Find where the given text appears and provide that cell's center as [X, Y] coordinate. 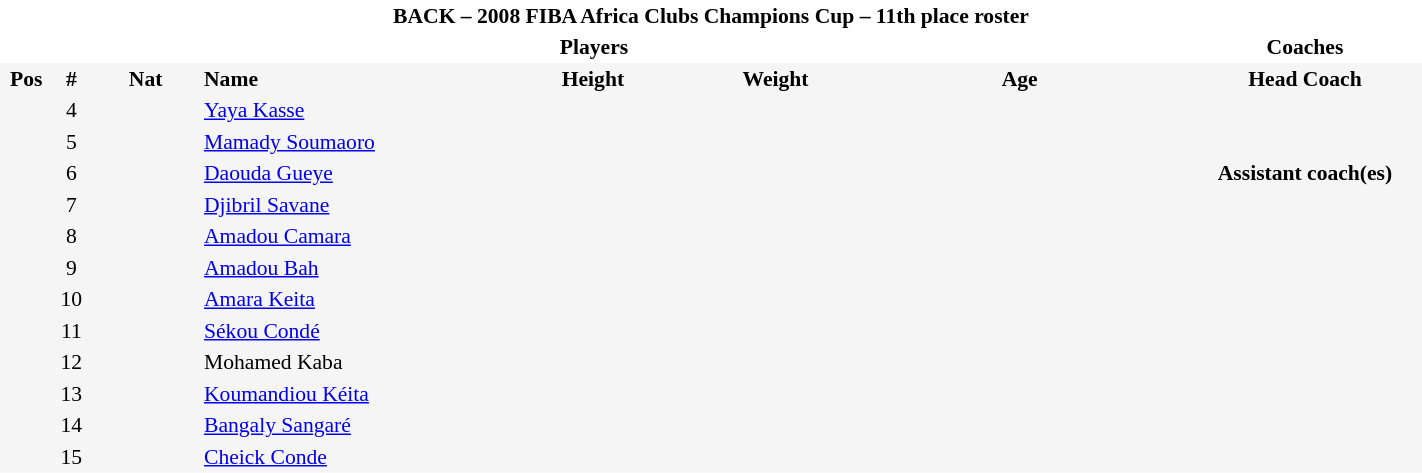
Amadou Bah [344, 268]
Cheick Conde [344, 457]
Players [594, 48]
12 [71, 362]
6 [71, 174]
Amara Keita [344, 300]
Daouda Gueye [344, 174]
14 [71, 426]
Coaches [1305, 48]
Height [592, 79]
Djibril Savane [344, 205]
13 [71, 394]
Pos [26, 79]
Weight [776, 79]
11 [71, 331]
7 [71, 205]
8 [71, 236]
10 [71, 300]
# [71, 79]
Sékou Condé [344, 331]
9 [71, 268]
Nat [146, 79]
5 [71, 142]
15 [71, 457]
Mohamed Kaba [344, 362]
Head Coach [1305, 79]
Koumandiou Kéita [344, 394]
Mamady Soumaoro [344, 142]
Amadou Camara [344, 236]
BACK – 2008 FIBA Africa Clubs Champions Cup – 11th place roster [711, 16]
Name [344, 79]
Assistant coach(es) [1305, 174]
4 [71, 110]
Bangaly Sangaré [344, 426]
Yaya Kasse [344, 110]
Age [1020, 79]
